Detect which cell encompasses the target text, then output its (X, Y) center coordinate. 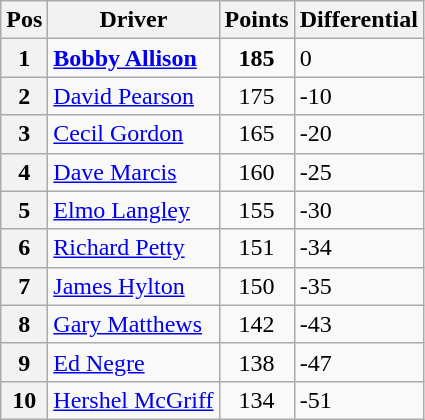
151 (256, 248)
James Hylton (134, 286)
Differential (358, 20)
-34 (358, 248)
160 (256, 172)
155 (256, 210)
-43 (358, 324)
Elmo Langley (134, 210)
-35 (358, 286)
150 (256, 286)
6 (24, 248)
7 (24, 286)
142 (256, 324)
-25 (358, 172)
-10 (358, 96)
134 (256, 400)
138 (256, 362)
Gary Matthews (134, 324)
1 (24, 58)
4 (24, 172)
Hershel McGriff (134, 400)
Pos (24, 20)
175 (256, 96)
0 (358, 58)
Ed Negre (134, 362)
8 (24, 324)
Dave Marcis (134, 172)
-47 (358, 362)
-51 (358, 400)
Points (256, 20)
Richard Petty (134, 248)
9 (24, 362)
10 (24, 400)
-20 (358, 134)
5 (24, 210)
165 (256, 134)
2 (24, 96)
185 (256, 58)
Cecil Gordon (134, 134)
David Pearson (134, 96)
Bobby Allison (134, 58)
-30 (358, 210)
3 (24, 134)
Driver (134, 20)
